Search for the cell housing the specified text and yield its [X, Y] center coordinate. 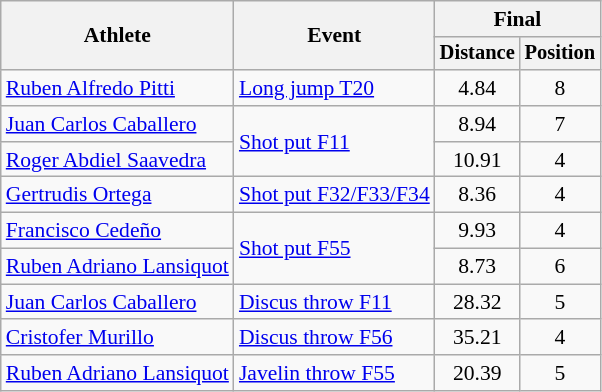
Distance [478, 54]
8.36 [478, 195]
8.94 [478, 124]
35.21 [478, 338]
28.32 [478, 302]
10.91 [478, 160]
Francisco Cedeño [118, 231]
Roger Abdiel Saavedra [118, 160]
6 [560, 267]
7 [560, 124]
Athlete [118, 36]
9.93 [478, 231]
Javelin throw F55 [334, 373]
Ruben Alfredo Pitti [118, 88]
Shot put F11 [334, 142]
Discus throw F56 [334, 338]
20.39 [478, 373]
Long jump T20 [334, 88]
Gertrudis Ortega [118, 195]
Event [334, 36]
8.73 [478, 267]
4.84 [478, 88]
Cristofer Murillo [118, 338]
Shot put F55 [334, 248]
Position [560, 54]
Final [518, 19]
Discus throw F11 [334, 302]
Shot put F32/F33/F34 [334, 195]
8 [560, 88]
